Scan for the cell matching the given text and deliver its [x, y] coordinate at center. 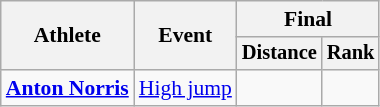
High jump [186, 88]
Rank [351, 54]
Distance [280, 54]
Final [308, 19]
Athlete [68, 36]
Event [186, 36]
Anton Norris [68, 88]
